Return (X, Y) of the center of cell containing provided text 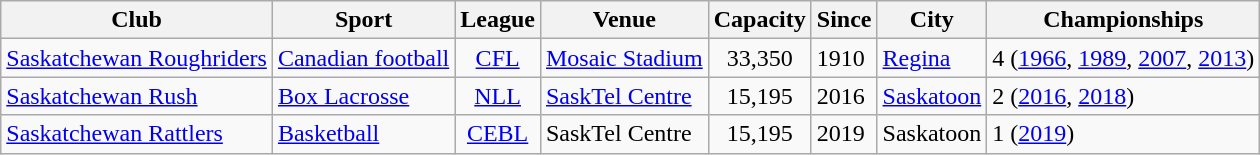
2016 (844, 96)
CFL (498, 58)
Saskatchewan Rush (137, 96)
Sport (363, 20)
Mosaic Stadium (624, 58)
Saskatchewan Roughriders (137, 58)
2019 (844, 134)
Basketball (363, 134)
NLL (498, 96)
CEBL (498, 134)
4 (1966, 1989, 2007, 2013) (1124, 58)
33,350 (760, 58)
Club (137, 20)
Since (844, 20)
1 (2019) (1124, 134)
Regina (932, 58)
Canadian football (363, 58)
Box Lacrosse (363, 96)
Capacity (760, 20)
Championships (1124, 20)
Venue (624, 20)
1910 (844, 58)
2 (2016, 2018) (1124, 96)
City (932, 20)
Saskatchewan Rattlers (137, 134)
League (498, 20)
